Return the (X, Y) coordinate for the center point of the cell that contains the specified text.  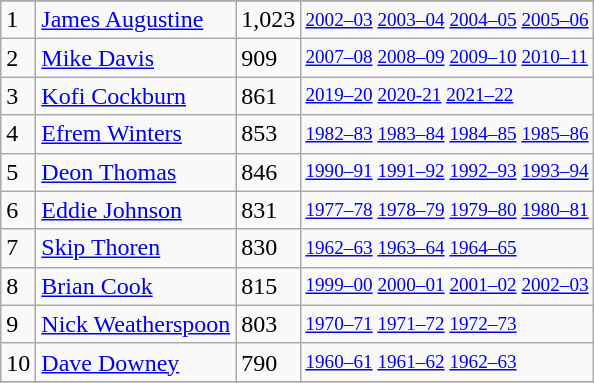
Eddie Johnson (136, 210)
8 (18, 286)
1,023 (268, 20)
3 (18, 96)
Deon Thomas (136, 172)
Kofi Cockburn (136, 96)
1960–61 1961–62 1962–63 (447, 362)
846 (268, 172)
10 (18, 362)
1977–78 1978–79 1979–80 1980–81 (447, 210)
1 (18, 20)
7 (18, 248)
Brian Cook (136, 286)
861 (268, 96)
Skip Thoren (136, 248)
1970–71 1971–72 1972–73 (447, 324)
815 (268, 286)
4 (18, 134)
Dave Downey (136, 362)
1999–00 2000–01 2001–02 2002–03 (447, 286)
Efrem Winters (136, 134)
2019–20 2020-21 2021–22 (447, 96)
790 (268, 362)
1962–63 1963–64 1964–65 (447, 248)
1990–91 1991–92 1992–93 1993–94 (447, 172)
2 (18, 58)
803 (268, 324)
Nick Weatherspoon (136, 324)
5 (18, 172)
831 (268, 210)
909 (268, 58)
2007–08 2008–09 2009–10 2010–11 (447, 58)
6 (18, 210)
Mike Davis (136, 58)
9 (18, 324)
1982–83 1983–84 1984–85 1985–86 (447, 134)
830 (268, 248)
2002–03 2003–04 2004–05 2005–06 (447, 20)
853 (268, 134)
James Augustine (136, 20)
